Return [x, y] of the center of cell containing provided text 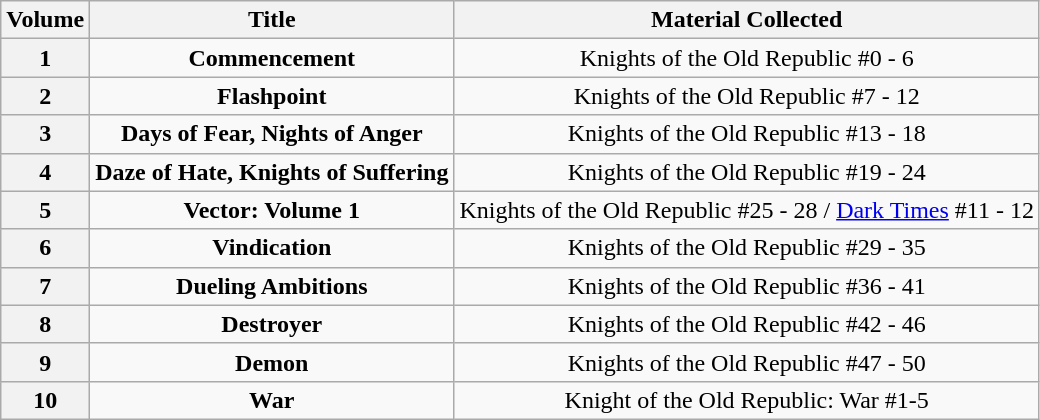
3 [46, 134]
Demon [272, 362]
Knights of the Old Republic #29 - 35 [746, 248]
Days of Fear, Nights of Anger [272, 134]
Knights of the Old Republic #13 - 18 [746, 134]
7 [46, 286]
Dueling Ambitions [272, 286]
Material Collected [746, 20]
Knights of the Old Republic #36 - 41 [746, 286]
Knight of the Old Republic: War #1-5 [746, 400]
Knights of the Old Republic #7 - 12 [746, 96]
Title [272, 20]
Knights of the Old Republic #0 - 6 [746, 58]
Daze of Hate, Knights of Suffering [272, 172]
Volume [46, 20]
9 [46, 362]
Knights of the Old Republic #47 - 50 [746, 362]
Destroyer [272, 324]
10 [46, 400]
Knights of the Old Republic #19 - 24 [746, 172]
Vector: Volume 1 [272, 210]
Flashpoint [272, 96]
5 [46, 210]
4 [46, 172]
8 [46, 324]
War [272, 400]
Knights of the Old Republic #42 - 46 [746, 324]
6 [46, 248]
Vindication [272, 248]
2 [46, 96]
Commencement [272, 58]
1 [46, 58]
Knights of the Old Republic #25 - 28 / Dark Times #11 - 12 [746, 210]
